Scan for the cell matching the given text and deliver its (x, y) coordinate at center. 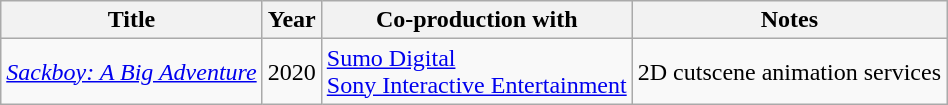
Co-production with (476, 20)
Year (292, 20)
Sumo DigitalSony Interactive Entertainment (476, 72)
Notes (789, 20)
Sackboy: A Big Adventure (132, 72)
2D cutscene animation services (789, 72)
Title (132, 20)
2020 (292, 72)
